Output the (x, y) coordinate of the center of the cell containing the given text.  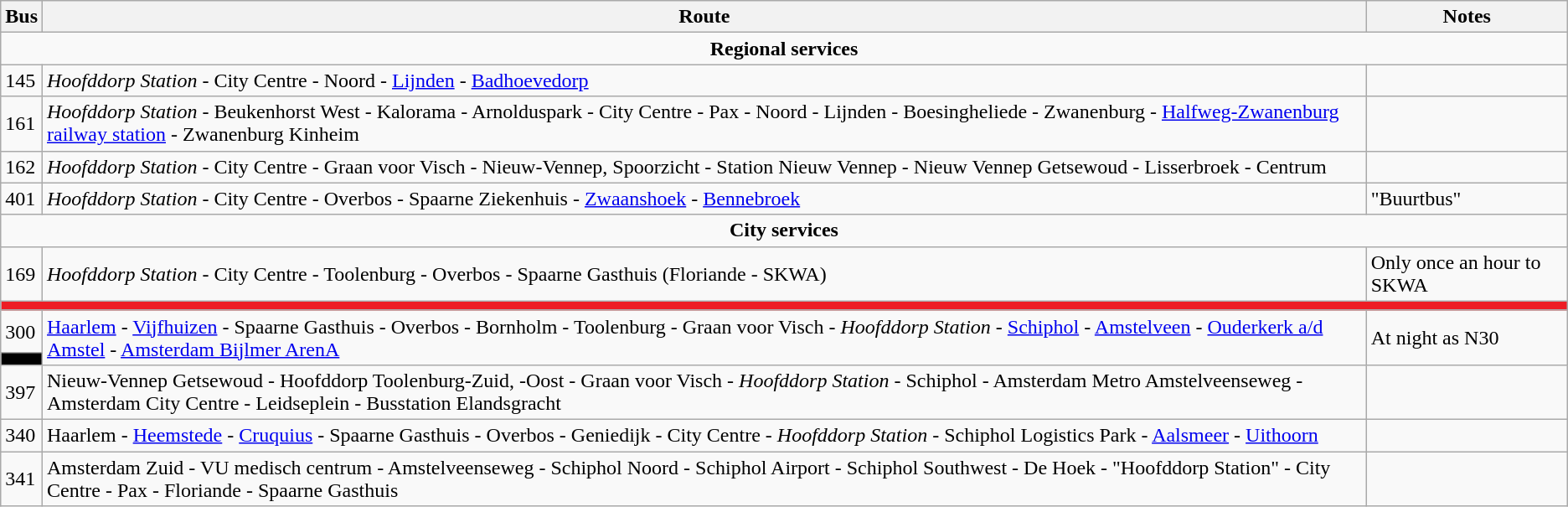
Hoofddorp Station - City Centre - Toolenburg - Overbos - Spaarne Gasthuis (Floriande - SKWA) (705, 273)
Regional services (784, 49)
169 (22, 273)
Hoofddorp Station - City Centre - Overbos - Spaarne Ziekenhuis - Zwaanshoek - Bennebroek (705, 199)
341 (22, 478)
Bus (22, 17)
Hoofddorp Station - City Centre - Noord - Lijnden - Badhoevedorp (705, 80)
340 (22, 435)
City services (784, 230)
At night as N30 (1467, 337)
300 (22, 331)
162 (22, 167)
161 (22, 124)
Hoofddorp Station - City Centre - Graan voor Visch - Nieuw-Vennep, Spoorzicht - Station Nieuw Vennep - Nieuw Vennep Getsewoud - Lisserbroek - Centrum (705, 167)
401 (22, 199)
Notes (1467, 17)
145 (22, 80)
Route (705, 17)
"Buurtbus" (1467, 199)
Only once an hour to SKWA (1467, 273)
397 (22, 392)
